Scan for the cell matching the given text and deliver its (x, y) coordinate at center. 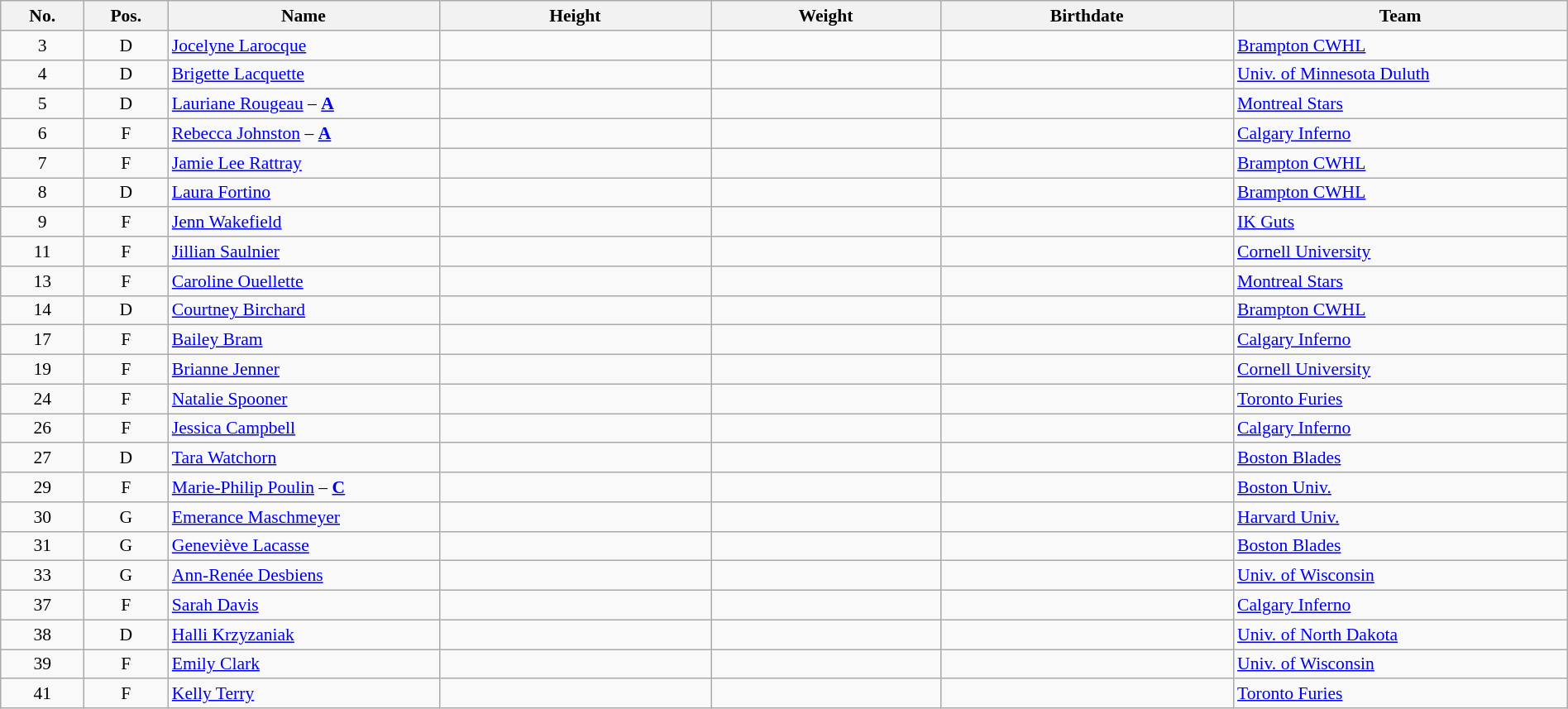
39 (43, 664)
24 (43, 399)
Boston Univ. (1400, 487)
19 (43, 370)
31 (43, 546)
Natalie Spooner (304, 399)
3 (43, 46)
Bailey Bram (304, 340)
33 (43, 576)
Pos. (126, 16)
6 (43, 134)
Jocelyne Larocque (304, 46)
11 (43, 252)
Jamie Lee Rattray (304, 163)
Rebecca Johnston – A (304, 134)
Univ. of Minnesota Duluth (1400, 74)
Geneviève Lacasse (304, 546)
Height (575, 16)
Halli Krzyzaniak (304, 635)
Marie-Philip Poulin – C (304, 487)
Weight (826, 16)
7 (43, 163)
No. (43, 16)
17 (43, 340)
Jenn Wakefield (304, 223)
Tara Watchorn (304, 458)
29 (43, 487)
Sarah Davis (304, 606)
Univ. of North Dakota (1400, 635)
37 (43, 606)
Jillian Saulnier (304, 252)
Birthdate (1087, 16)
13 (43, 281)
Jessica Campbell (304, 429)
14 (43, 310)
Lauriane Rougeau – A (304, 104)
9 (43, 223)
27 (43, 458)
Brigette Lacquette (304, 74)
4 (43, 74)
Courtney Birchard (304, 310)
Harvard Univ. (1400, 517)
Kelly Terry (304, 694)
26 (43, 429)
IK Guts (1400, 223)
Team (1400, 16)
Emerance Maschmeyer (304, 517)
Brianne Jenner (304, 370)
8 (43, 193)
Caroline Ouellette (304, 281)
30 (43, 517)
Ann-Renée Desbiens (304, 576)
Name (304, 16)
38 (43, 635)
Emily Clark (304, 664)
Laura Fortino (304, 193)
5 (43, 104)
41 (43, 694)
